Find where the given text appears and provide that cell's center as (X, Y) coordinate. 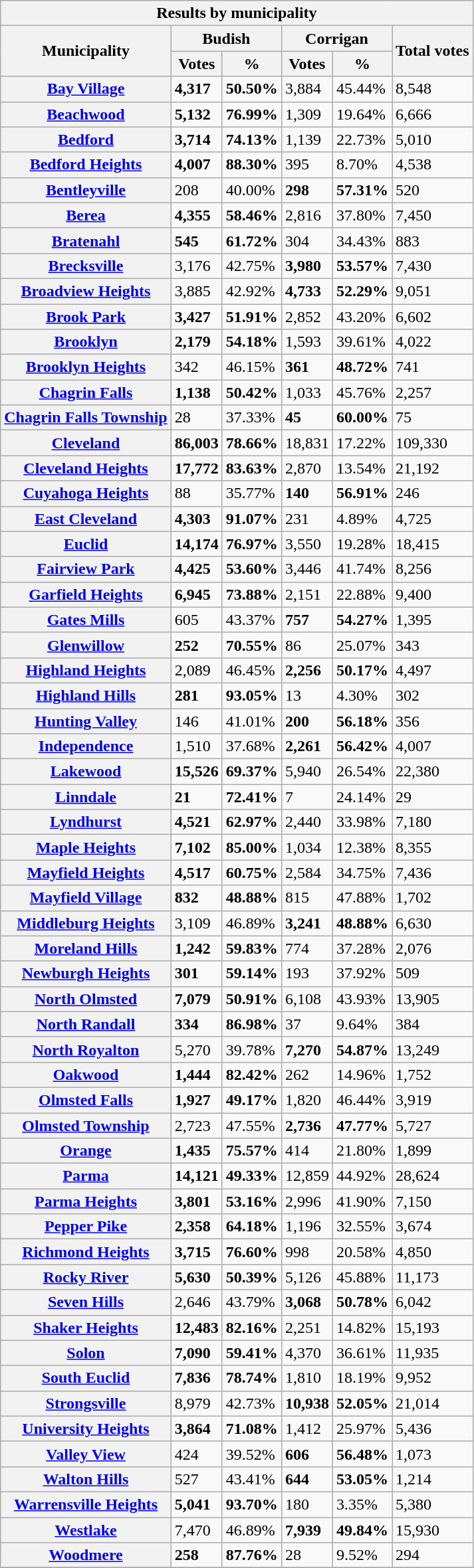
520 (433, 190)
883 (433, 240)
42.75% (251, 266)
Parma (86, 1176)
301 (197, 974)
14.82% (362, 1328)
1,899 (433, 1151)
3,241 (307, 923)
59.14% (251, 974)
11,935 (433, 1353)
5,940 (307, 772)
Seven Hills (86, 1302)
45 (307, 418)
2,251 (307, 1328)
51.91% (251, 317)
5,126 (307, 1277)
13 (307, 695)
Olmsted Township (86, 1126)
7,450 (433, 215)
24.14% (362, 797)
5,132 (197, 114)
18.19% (362, 1378)
43.37% (251, 620)
Highland Hills (86, 695)
18,415 (433, 544)
509 (433, 974)
37.68% (251, 746)
109,330 (433, 443)
41.74% (362, 569)
North Olmsted (86, 999)
Broadview Heights (86, 291)
46.15% (251, 367)
25.07% (362, 645)
1,927 (197, 1100)
9,051 (433, 291)
76.60% (251, 1252)
1,139 (307, 139)
50.39% (251, 1277)
72.41% (251, 797)
91.07% (251, 519)
11,173 (433, 1277)
1,242 (197, 948)
395 (307, 165)
61.72% (251, 240)
Brooklyn Heights (86, 367)
2,816 (307, 215)
Garfield Heights (86, 594)
193 (307, 974)
1,196 (307, 1227)
78.74% (251, 1378)
47.77% (362, 1126)
47.88% (362, 898)
22.73% (362, 139)
86 (307, 645)
3,427 (197, 317)
35.77% (251, 493)
281 (197, 695)
3,864 (197, 1429)
Bay Village (86, 89)
Middleburg Heights (86, 923)
34.43% (362, 240)
140 (307, 493)
42.73% (251, 1403)
73.88% (251, 594)
Budish (226, 39)
Lakewood (86, 772)
26.54% (362, 772)
13,905 (433, 999)
294 (433, 1555)
37.92% (362, 974)
54.18% (251, 342)
70.55% (251, 645)
2,256 (307, 670)
302 (433, 695)
13.54% (362, 468)
59.41% (251, 1353)
Shaker Heights (86, 1328)
3,715 (197, 1252)
2,440 (307, 822)
3,885 (197, 291)
Lyndhurst (86, 822)
Pepper Pike (86, 1227)
57.31% (362, 190)
2,151 (307, 594)
2,870 (307, 468)
45.76% (362, 392)
17.22% (362, 443)
East Cleveland (86, 519)
Brooklyn (86, 342)
Mayfield Village (86, 898)
Solon (86, 1353)
1,214 (433, 1479)
62.97% (251, 822)
53.05% (362, 1479)
50.17% (362, 670)
7,180 (433, 822)
University Heights (86, 1429)
4,425 (197, 569)
18,831 (307, 443)
14,121 (197, 1176)
14,174 (197, 544)
86.98% (251, 1024)
60.75% (251, 873)
Brecksville (86, 266)
4,725 (433, 519)
1,034 (307, 847)
85.00% (251, 847)
Woodmere (86, 1555)
74.13% (251, 139)
69.37% (251, 772)
605 (197, 620)
2,179 (197, 342)
757 (307, 620)
4,317 (197, 89)
41.90% (362, 1201)
13,249 (433, 1049)
Chagrin Falls (86, 392)
Berea (86, 215)
1,702 (433, 898)
71.08% (251, 1429)
343 (433, 645)
7,079 (197, 999)
3.35% (362, 1504)
Moreland Hills (86, 948)
361 (307, 367)
384 (433, 1024)
82.16% (251, 1328)
17,772 (197, 468)
43.93% (362, 999)
Rocky River (86, 1277)
208 (197, 190)
52.05% (362, 1403)
304 (307, 240)
87.76% (251, 1555)
4,355 (197, 215)
2,358 (197, 1227)
Mayfield Heights (86, 873)
180 (307, 1504)
39.61% (362, 342)
75 (433, 418)
5,436 (433, 1429)
Glenwillow (86, 645)
7,270 (307, 1049)
644 (307, 1479)
49.33% (251, 1176)
9.52% (362, 1555)
49.17% (251, 1100)
7,939 (307, 1529)
93.70% (251, 1504)
Fairview Park (86, 569)
19.64% (362, 114)
7 (307, 797)
21,192 (433, 468)
15,930 (433, 1529)
Maple Heights (86, 847)
2,076 (433, 948)
3,176 (197, 266)
21.80% (362, 1151)
832 (197, 898)
Walton Hills (86, 1479)
19.28% (362, 544)
3,550 (307, 544)
58.46% (251, 215)
48.72% (362, 367)
774 (307, 948)
1,138 (197, 392)
2,852 (307, 317)
2,261 (307, 746)
39.52% (251, 1454)
Valley View (86, 1454)
Oakwood (86, 1075)
9,952 (433, 1378)
7,836 (197, 1378)
334 (197, 1024)
76.99% (251, 114)
54.27% (362, 620)
South Euclid (86, 1378)
56.18% (362, 721)
8,548 (433, 89)
3,109 (197, 923)
Cleveland Heights (86, 468)
6,666 (433, 114)
1,073 (433, 1454)
47.55% (251, 1126)
2,257 (433, 392)
Bratenahl (86, 240)
4,733 (307, 291)
Municipality (86, 51)
50.91% (251, 999)
59.83% (251, 948)
43.41% (251, 1479)
12,483 (197, 1328)
1,309 (307, 114)
49.84% (362, 1529)
3,980 (307, 266)
37.80% (362, 215)
1,820 (307, 1100)
2,646 (197, 1302)
998 (307, 1252)
Olmsted Falls (86, 1100)
5,727 (433, 1126)
Euclid (86, 544)
15,193 (433, 1328)
527 (197, 1479)
Independence (86, 746)
Parma Heights (86, 1201)
83.63% (251, 468)
4,517 (197, 873)
42.92% (251, 291)
4,370 (307, 1353)
6,945 (197, 594)
414 (307, 1151)
2,089 (197, 670)
1,510 (197, 746)
3,884 (307, 89)
78.66% (251, 443)
1,810 (307, 1378)
12.38% (362, 847)
1,395 (433, 620)
88.30% (251, 165)
21,014 (433, 1403)
6,630 (433, 923)
50.50% (251, 89)
36.61% (362, 1353)
37.28% (362, 948)
200 (307, 721)
3,801 (197, 1201)
Newburgh Heights (86, 974)
North Randall (86, 1024)
545 (197, 240)
815 (307, 898)
3,919 (433, 1100)
41.01% (251, 721)
298 (307, 190)
53.57% (362, 266)
8.70% (362, 165)
3,068 (307, 1302)
6,602 (433, 317)
4,538 (433, 165)
46.45% (251, 670)
9.64% (362, 1024)
43.20% (362, 317)
22,380 (433, 772)
356 (433, 721)
37.33% (251, 418)
53.60% (251, 569)
20.58% (362, 1252)
Cuyahoga Heights (86, 493)
8,979 (197, 1403)
5,630 (197, 1277)
Warrensville Heights (86, 1504)
Bedford Heights (86, 165)
33.98% (362, 822)
Bentleyville (86, 190)
5,010 (433, 139)
75.57% (251, 1151)
14.96% (362, 1075)
43.79% (251, 1302)
342 (197, 367)
6,108 (307, 999)
5,380 (433, 1504)
28,624 (433, 1176)
34.75% (362, 873)
76.97% (251, 544)
606 (307, 1454)
741 (433, 367)
Orange (86, 1151)
4.89% (362, 519)
262 (307, 1075)
2,584 (307, 873)
4,022 (433, 342)
8,256 (433, 569)
Corrigan (336, 39)
56.48% (362, 1454)
50.42% (251, 392)
88 (197, 493)
1,593 (307, 342)
39.78% (251, 1049)
2,736 (307, 1126)
Beachwood (86, 114)
56.42% (362, 746)
53.16% (251, 1201)
82.42% (251, 1075)
7,436 (433, 873)
5,270 (197, 1049)
4,521 (197, 822)
40.00% (251, 190)
3,446 (307, 569)
4,497 (433, 670)
Cleveland (86, 443)
8,355 (433, 847)
Total votes (433, 51)
3,674 (433, 1227)
1,412 (307, 1429)
Chagrin Falls Township (86, 418)
10,938 (307, 1403)
86,003 (197, 443)
Strongsville (86, 1403)
7,102 (197, 847)
9,400 (433, 594)
1,435 (197, 1151)
64.18% (251, 1227)
Bedford (86, 139)
6,042 (433, 1302)
146 (197, 721)
Highland Heights (86, 670)
2,996 (307, 1201)
2,723 (197, 1126)
4.30% (362, 695)
44.92% (362, 1176)
46.44% (362, 1100)
7,150 (433, 1201)
424 (197, 1454)
Westlake (86, 1529)
29 (433, 797)
Brook Park (86, 317)
32.55% (362, 1227)
56.91% (362, 493)
15,526 (197, 772)
7,090 (197, 1353)
Hunting Valley (86, 721)
258 (197, 1555)
Linndale (86, 797)
45.44% (362, 89)
52.29% (362, 291)
60.00% (362, 418)
252 (197, 645)
North Royalton (86, 1049)
231 (307, 519)
1,752 (433, 1075)
21 (197, 797)
4,850 (433, 1252)
93.05% (251, 695)
12,859 (307, 1176)
25.97% (362, 1429)
246 (433, 493)
50.78% (362, 1302)
Richmond Heights (86, 1252)
1,033 (307, 392)
22.88% (362, 594)
54.87% (362, 1049)
Results by municipality (237, 13)
5,041 (197, 1504)
4,303 (197, 519)
7,430 (433, 266)
7,470 (197, 1529)
1,444 (197, 1075)
45.88% (362, 1277)
37 (307, 1024)
Gates Mills (86, 620)
3,714 (197, 139)
